Determine the [X, Y] coordinate at the center of the cell enclosing the given text.  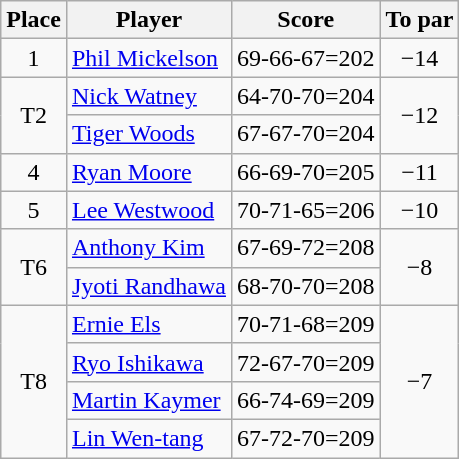
T2 [34, 115]
64-70-70=204 [306, 96]
−10 [420, 210]
70-71-68=209 [306, 324]
Place [34, 20]
Martin Kaymer [148, 400]
1 [34, 58]
Lee Westwood [148, 210]
Anthony Kim [148, 248]
Lin Wen-tang [148, 438]
Nick Watney [148, 96]
−8 [420, 267]
Ryan Moore [148, 172]
−14 [420, 58]
4 [34, 172]
Jyoti Randhawa [148, 286]
69-66-67=202 [306, 58]
66-74-69=209 [306, 400]
72-67-70=209 [306, 362]
67-72-70=209 [306, 438]
T8 [34, 381]
Phil Mickelson [148, 58]
To par [420, 20]
70-71-65=206 [306, 210]
67-69-72=208 [306, 248]
67-67-70=204 [306, 134]
Ryo Ishikawa [148, 362]
Player [148, 20]
−11 [420, 172]
66-69-70=205 [306, 172]
5 [34, 210]
Ernie Els [148, 324]
−12 [420, 115]
T6 [34, 267]
−7 [420, 381]
Score [306, 20]
68-70-70=208 [306, 286]
Tiger Woods [148, 134]
